Find where the given text appears and provide that cell's center as [X, Y] coordinate. 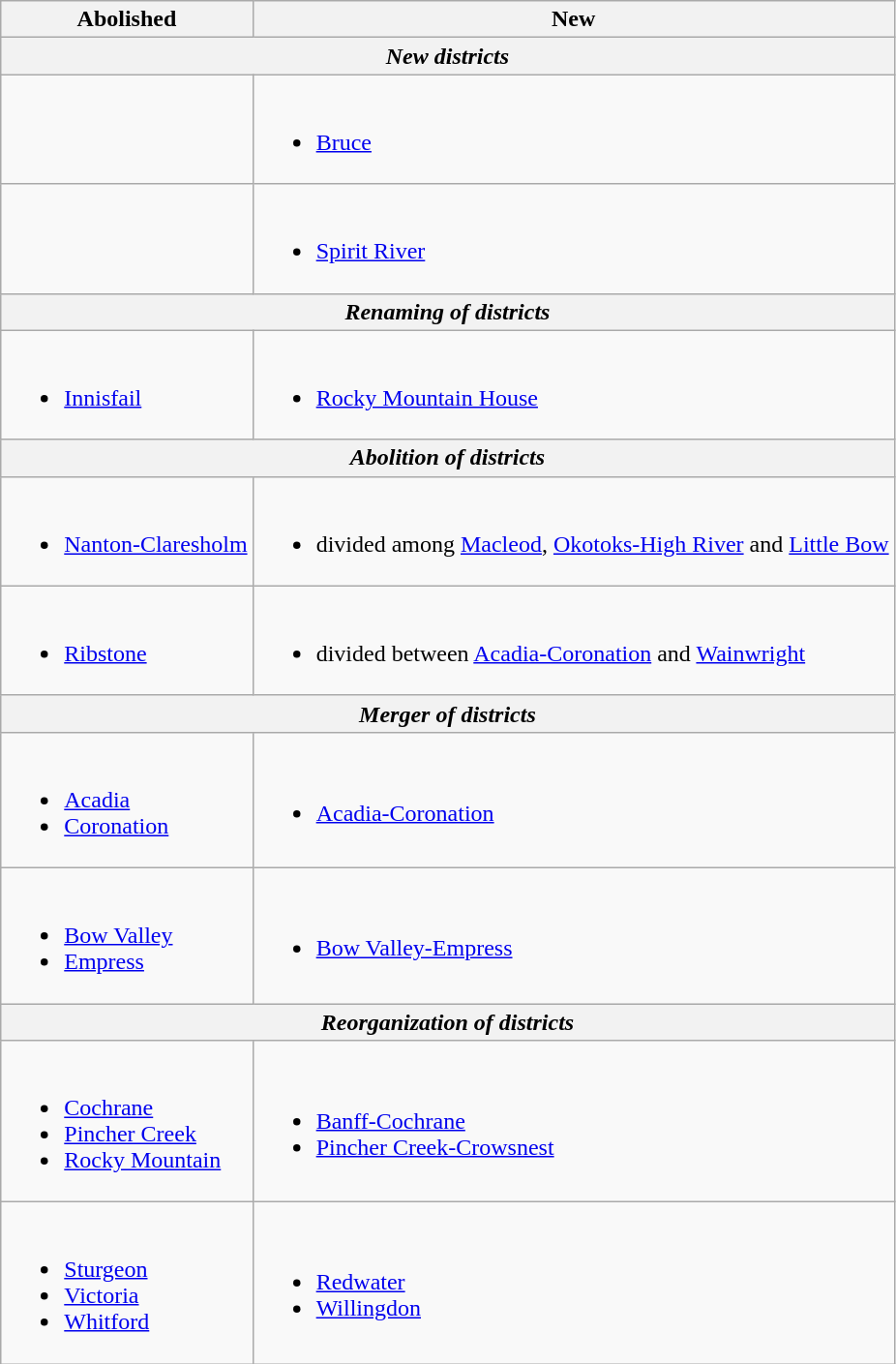
Banff-CochranePincher Creek-Crowsnest [573, 1121]
Renaming of districts [447, 312]
Nanton-Claresholm [127, 530]
New districts [447, 56]
divided among Macleod, Okotoks-High River and Little Bow [573, 530]
Abolished [127, 19]
CochranePincher CreekRocky Mountain [127, 1121]
divided between Acadia-Coronation and Wainwright [573, 641]
Spirit River [573, 238]
Reorganization of districts [447, 1021]
Rocky Mountain House [573, 385]
SturgeonVictoriaWhitford [127, 1284]
AcadiaCoronation [127, 800]
Abolition of districts [447, 458]
New [573, 19]
Bow ValleyEmpress [127, 935]
Acadia-Coronation [573, 800]
Innisfail [127, 385]
Bruce [573, 130]
Ribstone [127, 641]
Bow Valley-Empress [573, 935]
Merger of districts [447, 713]
RedwaterWillingdon [573, 1284]
